Locate the cell with the specified text and output its [x, y] center coordinate. 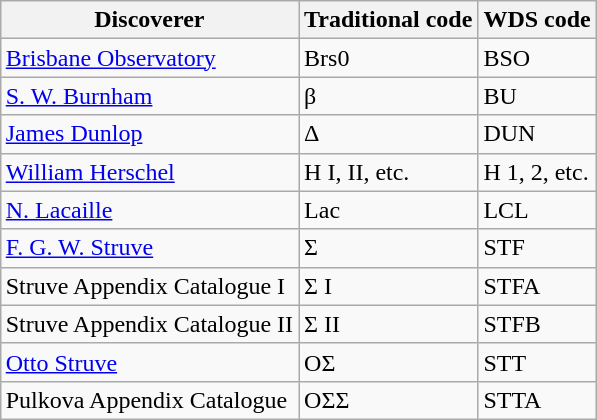
DUN [537, 134]
BSO [537, 58]
F. G. W. Struve [149, 248]
Lac [388, 210]
James Dunlop [149, 134]
Struve Appendix Catalogue II [149, 324]
LCL [537, 210]
STFB [537, 324]
Pulkova Appendix Catalogue [149, 400]
Σ [388, 248]
Brisbane Observatory [149, 58]
Otto Struve [149, 362]
Brs0 [388, 58]
Struve Appendix Catalogue I [149, 286]
STFA [537, 286]
OΣΣ [388, 400]
STF [537, 248]
BU [537, 96]
William Herschel [149, 172]
Σ II [388, 324]
STT [537, 362]
Traditional code [388, 20]
Σ I [388, 286]
S. W. Burnham [149, 96]
H 1, 2, etc. [537, 172]
WDS code [537, 20]
Discoverer [149, 20]
Δ [388, 134]
N. Lacaille [149, 210]
STTA [537, 400]
H I, II, etc. [388, 172]
β [388, 96]
OΣ [388, 362]
